Determine the (x, y) coordinate at the center of the cell enclosing the given text.  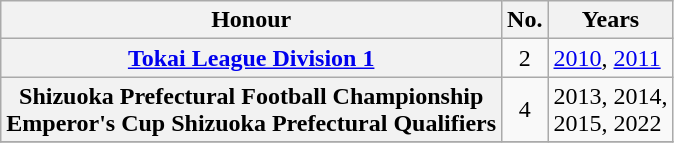
Shizuoka Prefectural Football Championship Emperor's Cup Shizuoka Prefectural Qualifiers (252, 110)
Tokai League Division 1 (252, 58)
No. (525, 20)
Honour (252, 20)
2010, 2011 (610, 58)
2013, 2014, 2015, 2022 (610, 110)
4 (525, 110)
Years (610, 20)
2 (525, 58)
